Capture the cell that displays the provided text and extract its [x, y] central coordinate. 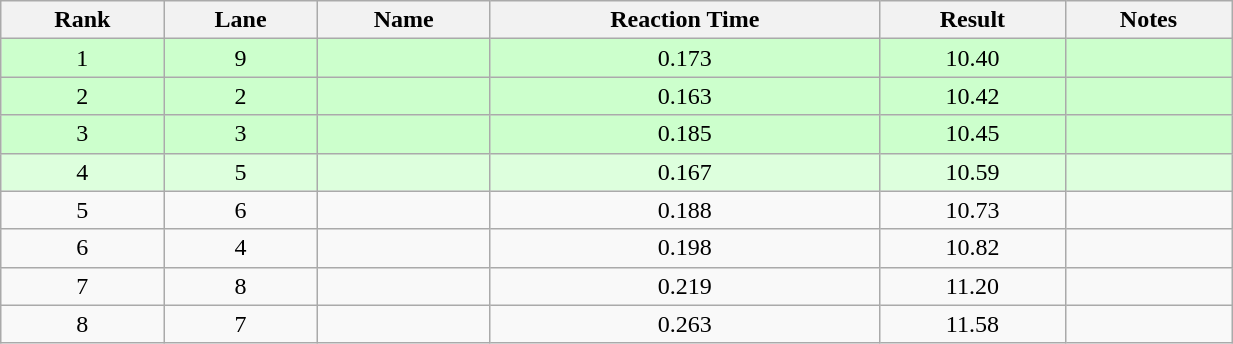
10.42 [972, 96]
0.173 [684, 58]
Result [972, 20]
10.40 [972, 58]
0.198 [684, 248]
0.185 [684, 134]
Notes [1148, 20]
Lane [240, 20]
9 [240, 58]
0.219 [684, 286]
10.82 [972, 248]
10.45 [972, 134]
0.163 [684, 96]
Rank [82, 20]
11.58 [972, 324]
0.188 [684, 210]
Reaction Time [684, 20]
10.59 [972, 172]
1 [82, 58]
10.73 [972, 210]
0.263 [684, 324]
0.167 [684, 172]
Name [404, 20]
11.20 [972, 286]
